From the cell containing the given text, extract its center point as [x, y] coordinate. 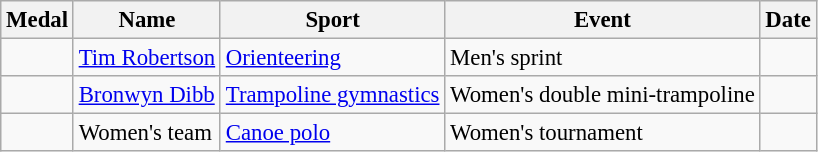
Women's double mini-trampoline [602, 95]
Canoe polo [332, 133]
Bronwyn Dibb [146, 95]
Women's tournament [602, 133]
Name [146, 20]
Date [788, 20]
Event [602, 20]
Men's sprint [602, 58]
Medal [38, 20]
Orienteering [332, 58]
Women's team [146, 133]
Sport [332, 20]
Trampoline gymnastics [332, 95]
Tim Robertson [146, 58]
